Capture the cell that displays the provided text and extract its (x, y) central coordinate. 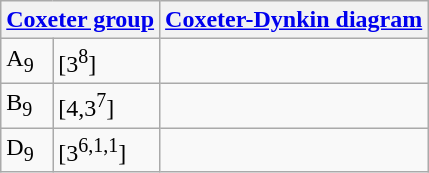
D9 (27, 150)
[4,37] (106, 106)
B9 (27, 106)
[36,1,1] (106, 150)
A9 (27, 62)
[38] (106, 62)
Coxeter group (80, 20)
Coxeter-Dynkin diagram (294, 20)
